Extract the (X, Y) coordinate from the center of the cell holding the provided text.  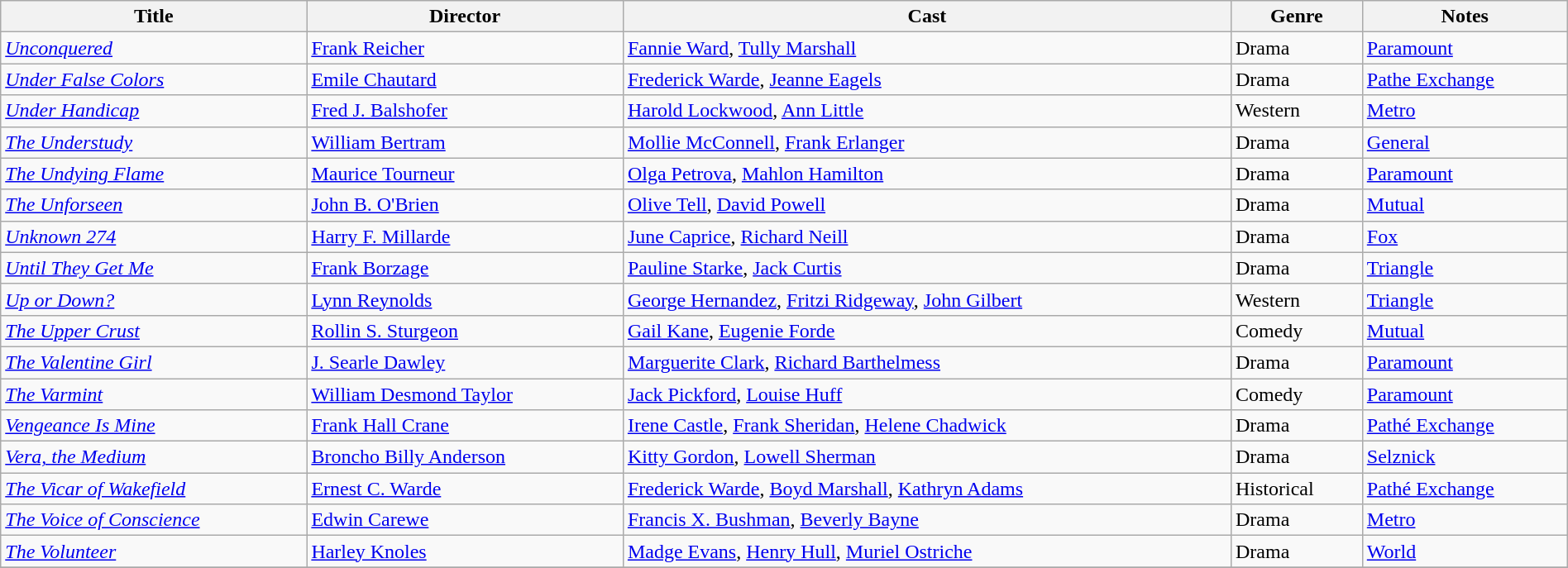
Pathe Exchange (1465, 79)
Fannie Ward, Tully Marshall (926, 48)
Marguerite Clark, Richard Barthelmess (926, 362)
Jack Pickford, Louise Huff (926, 394)
Gail Kane, Eugenie Forde (926, 331)
Up or Down? (154, 299)
Unknown 274 (154, 236)
Genre (1297, 17)
Kitty Gordon, Lowell Sherman (926, 457)
J. Searle Dawley (465, 362)
Selznick (1465, 457)
Maurice Tourneur (465, 174)
The Voice of Conscience (154, 520)
Broncho Billy Anderson (465, 457)
Rollin S. Sturgeon (465, 331)
World (1465, 551)
Harold Lockwood, Ann Little (926, 111)
Edwin Carewe (465, 520)
Irene Castle, Frank Sheridan, Helene Chadwick (926, 426)
The Varmint (154, 394)
The Volunteer (154, 551)
Unconquered (154, 48)
Fred J. Balshofer (465, 111)
The Understudy (154, 142)
Pauline Starke, Jack Curtis (926, 268)
Lynn Reynolds (465, 299)
The Vicar of Wakefield (154, 489)
John B. O'Brien (465, 205)
Frank Reicher (465, 48)
Ernest C. Warde (465, 489)
Fox (1465, 236)
Title (154, 17)
The Valentine Girl (154, 362)
Vengeance Is Mine (154, 426)
Harry F. Millarde (465, 236)
Until They Get Me (154, 268)
Olive Tell, David Powell (926, 205)
Emile Chautard (465, 79)
William Bertram (465, 142)
George Hernandez, Fritzi Ridgeway, John Gilbert (926, 299)
Frank Hall Crane (465, 426)
June Caprice, Richard Neill (926, 236)
Olga Petrova, Mahlon Hamilton (926, 174)
Under False Colors (154, 79)
Francis X. Bushman, Beverly Bayne (926, 520)
The Undying Flame (154, 174)
Frederick Warde, Jeanne Eagels (926, 79)
Historical (1297, 489)
Frederick Warde, Boyd Marshall, Kathryn Adams (926, 489)
Harley Knoles (465, 551)
The Upper Crust (154, 331)
Notes (1465, 17)
William Desmond Taylor (465, 394)
Under Handicap (154, 111)
General (1465, 142)
Madge Evans, Henry Hull, Muriel Ostriche (926, 551)
The Unforseen (154, 205)
Frank Borzage (465, 268)
Mollie McConnell, Frank Erlanger (926, 142)
Vera, the Medium (154, 457)
Director (465, 17)
Cast (926, 17)
